Return [X, Y] of the center of cell containing provided text 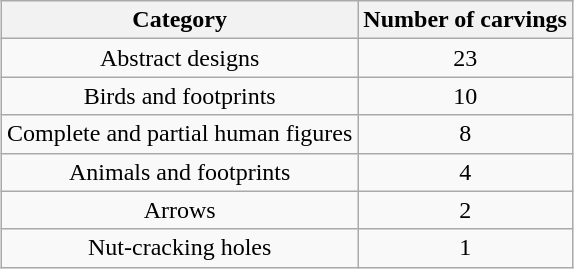
Complete and partial human figures [180, 134]
2 [466, 210]
Animals and footprints [180, 172]
Nut-cracking holes [180, 248]
1 [466, 248]
10 [466, 96]
23 [466, 58]
Abstract designs [180, 58]
4 [466, 172]
Category [180, 20]
Number of carvings [466, 20]
8 [466, 134]
Birds and footprints [180, 96]
Arrows [180, 210]
